Determine the (x, y) coordinate at the center of the cell enclosing the given text.  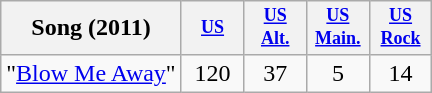
5 (338, 73)
US (212, 28)
120 (212, 73)
Song (2011) (91, 28)
"Blow Me Away" (91, 73)
14 (400, 73)
US Main. (338, 28)
US Alt. (276, 28)
US Rock (400, 28)
37 (276, 73)
